From the cell containing the given text, extract its center point as (X, Y) coordinate. 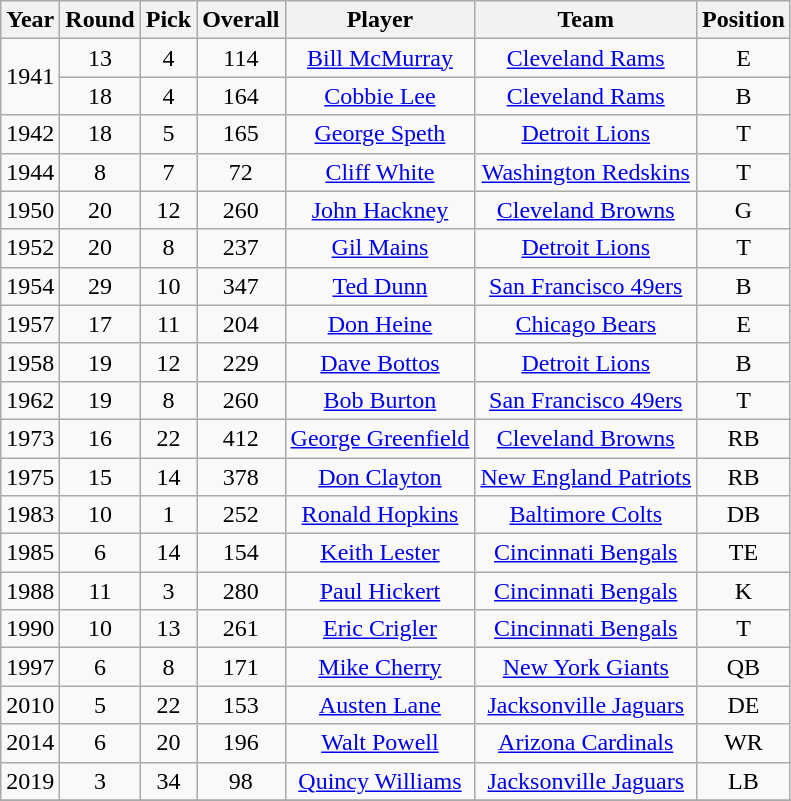
Pick (168, 20)
1975 (30, 477)
Quincy Williams (380, 781)
John Hackney (380, 210)
Mike Cherry (380, 667)
1997 (30, 667)
Bob Burton (380, 400)
Don Heine (380, 324)
Chicago Bears (586, 324)
Walt Powell (380, 743)
72 (241, 172)
16 (100, 438)
1990 (30, 629)
Arizona Cardinals (586, 743)
Austen Lane (380, 705)
164 (241, 96)
Gil Mains (380, 248)
237 (241, 248)
Ted Dunn (380, 286)
QB (744, 667)
Washington Redskins (586, 172)
1954 (30, 286)
Overall (241, 20)
1952 (30, 248)
Round (100, 20)
1 (168, 515)
DE (744, 705)
LB (744, 781)
Don Clayton (380, 477)
171 (241, 667)
1942 (30, 134)
George Speth (380, 134)
347 (241, 286)
Baltimore Colts (586, 515)
252 (241, 515)
98 (241, 781)
TE (744, 553)
204 (241, 324)
Bill McMurray (380, 58)
7 (168, 172)
29 (100, 286)
1941 (30, 77)
17 (100, 324)
New York Giants (586, 667)
1962 (30, 400)
1944 (30, 172)
261 (241, 629)
165 (241, 134)
George Greenfield (380, 438)
Cliff White (380, 172)
Player (380, 20)
2010 (30, 705)
1985 (30, 553)
Dave Bottos (380, 362)
Year (30, 20)
1958 (30, 362)
1950 (30, 210)
229 (241, 362)
Position (744, 20)
34 (168, 781)
196 (241, 743)
Cobbie Lee (380, 96)
2019 (30, 781)
WR (744, 743)
378 (241, 477)
280 (241, 591)
412 (241, 438)
1973 (30, 438)
153 (241, 705)
114 (241, 58)
Team (586, 20)
K (744, 591)
G (744, 210)
Eric Crigler (380, 629)
2014 (30, 743)
1983 (30, 515)
154 (241, 553)
Ronald Hopkins (380, 515)
Paul Hickert (380, 591)
DB (744, 515)
15 (100, 477)
New England Patriots (586, 477)
1988 (30, 591)
1957 (30, 324)
Keith Lester (380, 553)
